Extract the [X, Y] coordinate from the center of the cell holding the provided text.  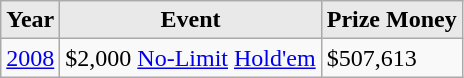
Prize Money [392, 20]
2008 [30, 58]
Year [30, 20]
Event [190, 20]
$507,613 [392, 58]
$2,000 No-Limit Hold'em [190, 58]
